Capture the cell that displays the provided text and extract its [X, Y] central coordinate. 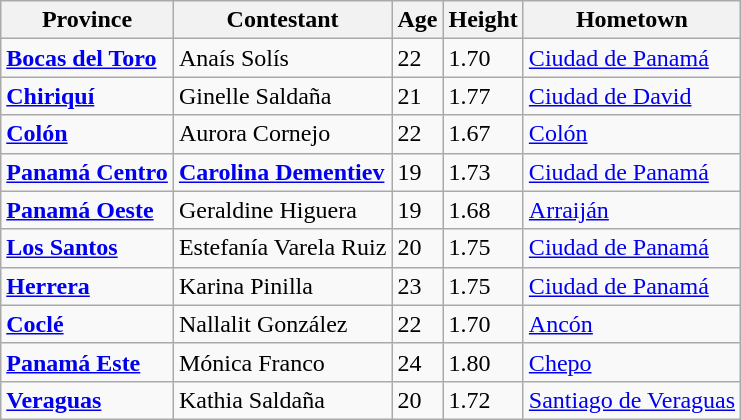
Aurora Cornejo [282, 134]
Bocas del Toro [88, 58]
Geraldine Higuera [282, 210]
Carolina Dementiev [282, 172]
21 [418, 96]
Hometown [632, 20]
1.72 [483, 400]
1.77 [483, 96]
Herrera [88, 286]
Nallalit González [282, 324]
23 [418, 286]
Karina Pinilla [282, 286]
Chiriquí [88, 96]
Kathia Saldaña [282, 400]
Coclé [88, 324]
Santiago de Veraguas [632, 400]
Panamá Oeste [88, 210]
Arraiján [632, 210]
Panamá Este [88, 362]
24 [418, 362]
Panamá Centro [88, 172]
Ciudad de David [632, 96]
Ginelle Saldaña [282, 96]
Ancón [632, 324]
Height [483, 20]
Chepo [632, 362]
Anaís Solís [282, 58]
1.67 [483, 134]
Age [418, 20]
Province [88, 20]
Mónica Franco [282, 362]
Veraguas [88, 400]
1.68 [483, 210]
Contestant [282, 20]
Los Santos [88, 248]
1.73 [483, 172]
1.80 [483, 362]
Estefanía Varela Ruiz [282, 248]
